Locate the cell with the specified text and output its (X, Y) center coordinate. 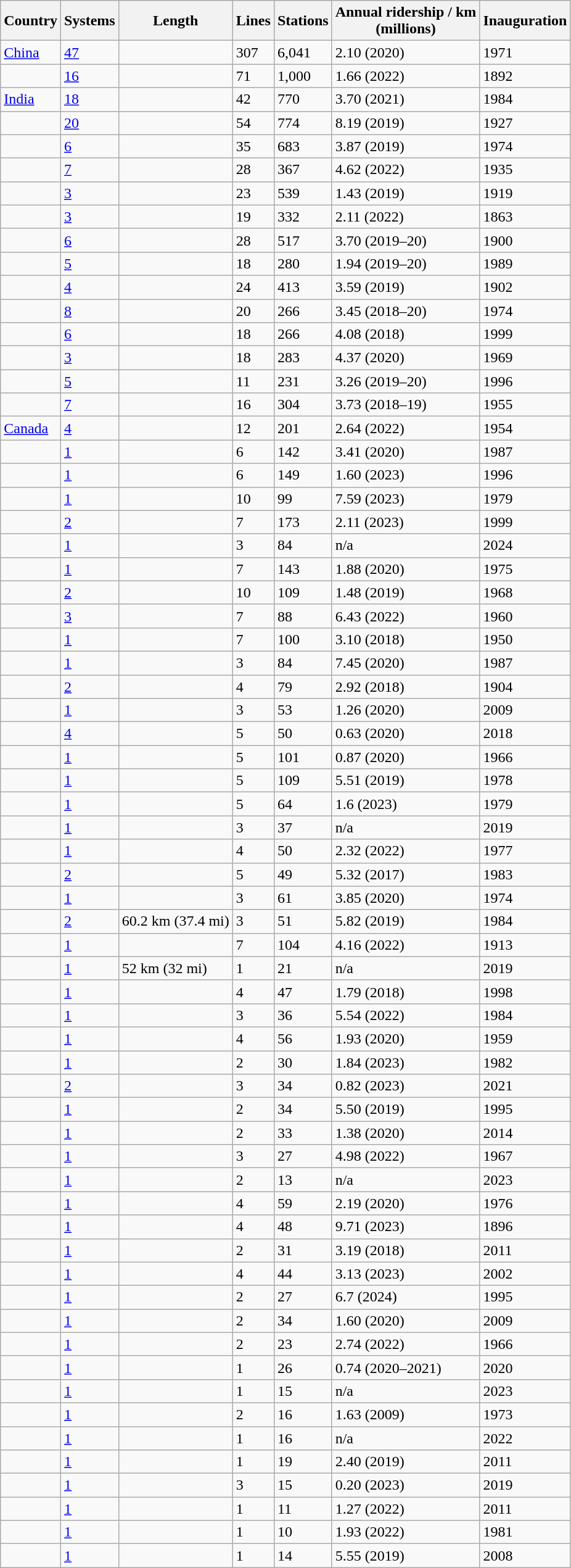
774 (303, 123)
517 (303, 240)
2020 (525, 1367)
1982 (525, 1062)
3.59 (2019) (406, 287)
49 (303, 874)
1968 (525, 592)
3.70 (2021) (406, 99)
1955 (525, 405)
2024 (525, 545)
173 (303, 522)
539 (303, 193)
0.20 (2023) (406, 1485)
683 (303, 146)
2.92 (2018) (406, 687)
China (31, 52)
48 (303, 1227)
1.60 (2023) (406, 475)
0.82 (2023) (406, 1086)
5.32 (2017) (406, 874)
26 (303, 1367)
101 (303, 757)
1998 (525, 992)
1902 (525, 287)
231 (303, 381)
1.48 (2019) (406, 592)
1950 (525, 639)
4.37 (2020) (406, 358)
2014 (525, 1133)
35 (253, 146)
1.38 (2020) (406, 1133)
1.88 (2020) (406, 569)
1969 (525, 358)
3.13 (2023) (406, 1274)
21 (303, 968)
3.85 (2020) (406, 898)
8.19 (2019) (406, 123)
143 (303, 569)
99 (303, 499)
3.87 (2019) (406, 146)
1892 (525, 76)
1.43 (2019) (406, 193)
2.74 (2022) (406, 1344)
1.63 (2009) (406, 1414)
1.84 (2023) (406, 1062)
7.45 (2020) (406, 663)
Annual ridership / km(millions) (406, 21)
6.7 (2024) (406, 1297)
307 (253, 52)
1863 (525, 217)
1,000 (303, 76)
52 km (32 mi) (175, 968)
3.19 (2018) (406, 1250)
71 (253, 76)
1896 (525, 1227)
1960 (525, 616)
142 (303, 452)
1.27 (2022) (406, 1509)
332 (303, 217)
1904 (525, 687)
60.2 km (37.4 mi) (175, 921)
61 (303, 898)
1954 (525, 428)
1.66 (2022) (406, 76)
1.60 (2020) (406, 1321)
36 (303, 1015)
Length (175, 21)
14 (303, 1556)
2.10 (2020) (406, 52)
7.59 (2023) (406, 499)
3.26 (2019–20) (406, 381)
2.40 (2019) (406, 1462)
201 (303, 428)
33 (303, 1133)
283 (303, 358)
1.79 (2018) (406, 992)
24 (253, 287)
1967 (525, 1156)
India (31, 99)
79 (303, 687)
4.16 (2022) (406, 945)
88 (303, 616)
1.94 (2019–20) (406, 263)
1.93 (2020) (406, 1039)
1971 (525, 52)
2.32 (2022) (406, 851)
8 (89, 310)
3.10 (2018) (406, 639)
3.70 (2019–20) (406, 240)
1913 (525, 945)
2021 (525, 1086)
1975 (525, 569)
Country (31, 21)
56 (303, 1039)
5.51 (2019) (406, 781)
1981 (525, 1532)
59 (303, 1203)
1973 (525, 1414)
3.41 (2020) (406, 452)
1977 (525, 851)
2002 (525, 1274)
30 (303, 1062)
Systems (89, 21)
5.82 (2019) (406, 921)
2018 (525, 734)
4.98 (2022) (406, 1156)
6,041 (303, 52)
1989 (525, 263)
12 (253, 428)
1983 (525, 874)
64 (303, 804)
42 (253, 99)
0.87 (2020) (406, 757)
44 (303, 1274)
280 (303, 263)
1900 (525, 240)
0.63 (2020) (406, 734)
2.11 (2023) (406, 522)
Inauguration (525, 21)
1.26 (2020) (406, 710)
13 (303, 1180)
5.54 (2022) (406, 1015)
149 (303, 475)
1.93 (2022) (406, 1532)
770 (303, 99)
37 (303, 828)
2.11 (2022) (406, 217)
0.74 (2020–2021) (406, 1367)
413 (303, 287)
Lines (253, 21)
100 (303, 639)
2022 (525, 1438)
4.62 (2022) (406, 170)
31 (303, 1250)
3.73 (2018–19) (406, 405)
2.19 (2020) (406, 1203)
53 (303, 710)
1935 (525, 170)
304 (303, 405)
2008 (525, 1556)
2.64 (2022) (406, 428)
Canada (31, 428)
51 (303, 921)
104 (303, 945)
Stations (303, 21)
1959 (525, 1039)
5.55 (2019) (406, 1556)
367 (303, 170)
1919 (525, 193)
1976 (525, 1203)
1927 (525, 123)
3.45 (2018–20) (406, 310)
6.43 (2022) (406, 616)
4.08 (2018) (406, 334)
1978 (525, 781)
9.71 (2023) (406, 1227)
5.50 (2019) (406, 1110)
1.6 (2023) (406, 804)
54 (253, 123)
